Pinpoint the cell where the given text exists, returning its [X, Y] midpoint coordinate. 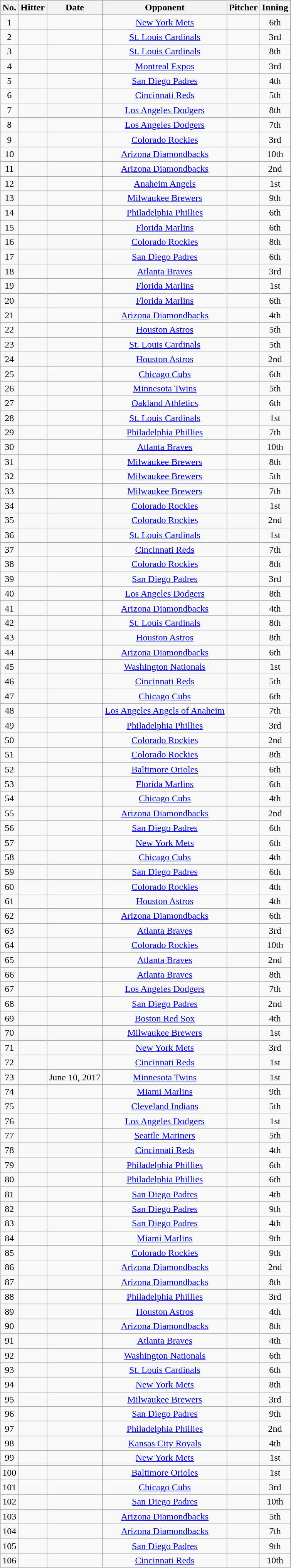
37 [9, 550]
98 [9, 1443]
27 [9, 403]
21 [9, 315]
June 10, 2017 [75, 1077]
76 [9, 1121]
85 [9, 1253]
7 [9, 110]
Boston Red Sox [165, 1018]
97 [9, 1429]
4 [9, 66]
52 [9, 769]
79 [9, 1165]
100 [9, 1473]
66 [9, 975]
54 [9, 799]
102 [9, 1502]
99 [9, 1458]
96 [9, 1414]
60 [9, 886]
48 [9, 711]
101 [9, 1487]
10 [9, 154]
14 [9, 213]
55 [9, 813]
20 [9, 301]
50 [9, 740]
74 [9, 1092]
6 [9, 95]
63 [9, 931]
94 [9, 1385]
30 [9, 447]
95 [9, 1399]
105 [9, 1546]
34 [9, 506]
Date [75, 8]
75 [9, 1106]
38 [9, 564]
Cleveland Indians [165, 1106]
12 [9, 184]
57 [9, 843]
77 [9, 1136]
103 [9, 1516]
Anaheim Angels [165, 184]
93 [9, 1370]
62 [9, 916]
46 [9, 682]
90 [9, 1326]
26 [9, 388]
59 [9, 872]
67 [9, 989]
17 [9, 257]
47 [9, 696]
Opponent [165, 8]
2 [9, 37]
No. [9, 8]
Montreal Expos [165, 66]
Inning [275, 8]
58 [9, 857]
Los Angeles Angels of Anaheim [165, 711]
39 [9, 579]
71 [9, 1048]
88 [9, 1297]
23 [9, 344]
24 [9, 359]
41 [9, 608]
73 [9, 1077]
82 [9, 1209]
9 [9, 139]
91 [9, 1341]
Hitter [33, 8]
25 [9, 374]
70 [9, 1033]
86 [9, 1267]
16 [9, 242]
44 [9, 652]
35 [9, 520]
68 [9, 1004]
8 [9, 125]
49 [9, 725]
1 [9, 22]
69 [9, 1018]
81 [9, 1194]
31 [9, 462]
61 [9, 901]
36 [9, 535]
29 [9, 433]
3 [9, 52]
53 [9, 784]
64 [9, 945]
Pitcher [243, 8]
5 [9, 81]
56 [9, 828]
83 [9, 1224]
32 [9, 476]
84 [9, 1238]
89 [9, 1311]
13 [9, 198]
Seattle Mariners [165, 1136]
11 [9, 169]
72 [9, 1062]
51 [9, 755]
28 [9, 418]
40 [9, 593]
92 [9, 1355]
33 [9, 491]
Oakland Athletics [165, 403]
87 [9, 1282]
80 [9, 1180]
22 [9, 330]
106 [9, 1560]
43 [9, 637]
78 [9, 1150]
45 [9, 667]
15 [9, 227]
65 [9, 960]
104 [9, 1531]
Kansas City Royals [165, 1443]
42 [9, 623]
19 [9, 286]
18 [9, 271]
